Extract the [X, Y] coordinate from the center of the cell holding the provided text.  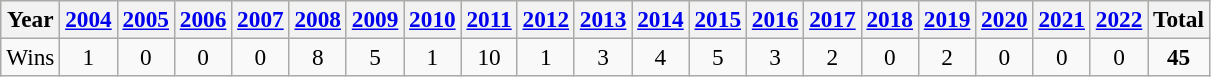
8 [318, 57]
10 [489, 57]
Wins [30, 57]
4 [660, 57]
2022 [1118, 19]
2018 [890, 19]
2012 [546, 19]
2016 [774, 19]
Total [1179, 19]
2008 [318, 19]
2021 [1062, 19]
2015 [718, 19]
2014 [660, 19]
2004 [88, 19]
2017 [832, 19]
2006 [202, 19]
2005 [146, 19]
Year [30, 19]
45 [1179, 57]
2019 [946, 19]
2011 [489, 19]
2010 [432, 19]
2013 [602, 19]
2009 [374, 19]
2020 [1004, 19]
2007 [260, 19]
